Extract the [X, Y] coordinate from the center of the cell holding the provided text.  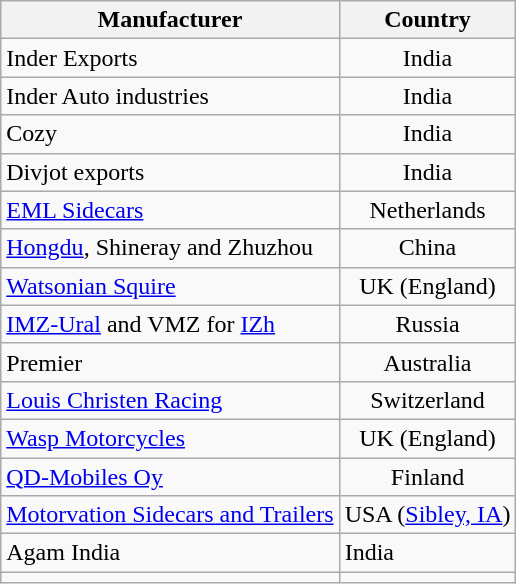
EML Sidecars [170, 210]
Switzerland [428, 400]
Agam India [170, 553]
Divjot exports [170, 172]
Netherlands [428, 210]
Premier [170, 362]
Manufacturer [170, 20]
Cozy [170, 134]
Russia [428, 324]
Watsonian Squire [170, 286]
Inder Exports [170, 58]
Australia [428, 362]
Country [428, 20]
IMZ-Ural and VMZ for IZh [170, 324]
Wasp Motorcycles [170, 438]
Inder Auto industries [170, 96]
Louis Christen Racing [170, 400]
QD-Mobiles Oy [170, 477]
China [428, 248]
Finland [428, 477]
USA (Sibley, IA) [428, 515]
Hongdu, Shineray and Zhuzhou [170, 248]
Motorvation Sidecars and Trailers [170, 515]
